Find where the given text appears and provide that cell's center as (X, Y) coordinate. 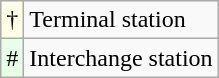
Interchange station (121, 58)
Terminal station (121, 20)
† (12, 20)
# (12, 58)
